From the cell containing the given text, extract its center point as (X, Y) coordinate. 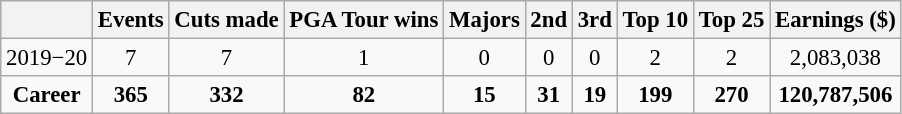
365 (131, 95)
PGA Tour wins (364, 20)
Events (131, 20)
199 (655, 95)
2,083,038 (836, 58)
120,787,506 (836, 95)
Earnings ($) (836, 20)
82 (364, 95)
270 (731, 95)
332 (226, 95)
15 (484, 95)
2nd (548, 20)
19 (594, 95)
31 (548, 95)
Top 25 (731, 20)
3rd (594, 20)
2019−20 (47, 58)
Top 10 (655, 20)
1 (364, 58)
Majors (484, 20)
Career (47, 95)
Cuts made (226, 20)
